From the cell containing the given text, extract its center point as (x, y) coordinate. 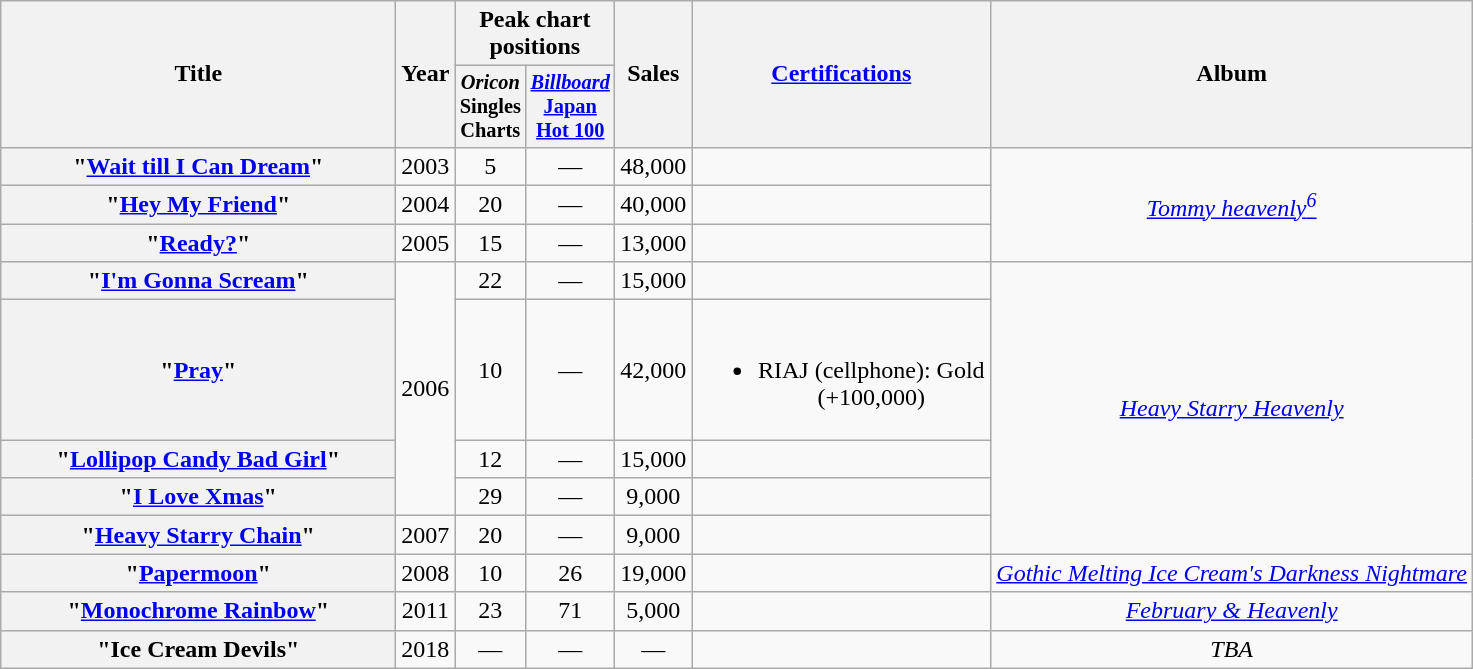
12 (490, 459)
2006 (426, 389)
Title (198, 74)
22 (490, 281)
5,000 (654, 611)
2004 (426, 205)
Heavy Starry Heavenly (1232, 408)
2018 (426, 649)
"Ice Cream Devils" (198, 649)
"I Love Xmas" (198, 497)
2008 (426, 573)
RIAJ (cellphone): Gold (+100,000) (842, 370)
Certifications (842, 74)
Album (1232, 74)
2003 (426, 166)
"Ready?" (198, 243)
"Monochrome Rainbow" (198, 611)
"Hey My Friend" (198, 205)
February & Heavenly (1232, 611)
23 (490, 611)
"Pray" (198, 370)
13,000 (654, 243)
Billboard Japan Hot 100 (570, 107)
26 (570, 573)
"Wait till I Can Dream" (198, 166)
48,000 (654, 166)
TBA (1232, 649)
5 (490, 166)
15 (490, 243)
29 (490, 497)
Year (426, 74)
2007 (426, 535)
"I'm Gonna Scream" (198, 281)
"Lollipop Candy Bad Girl" (198, 459)
Sales (654, 74)
Peak chart positions (535, 34)
Oricon Singles Charts (490, 107)
2011 (426, 611)
"Papermoon" (198, 573)
"Heavy Starry Chain" (198, 535)
71 (570, 611)
42,000 (654, 370)
19,000 (654, 573)
Gothic Melting Ice Cream's Darkness Nightmare (1232, 573)
2005 (426, 243)
Tommy heavenly6 (1232, 204)
40,000 (654, 205)
